From the cell containing the given text, extract its center point as [x, y] coordinate. 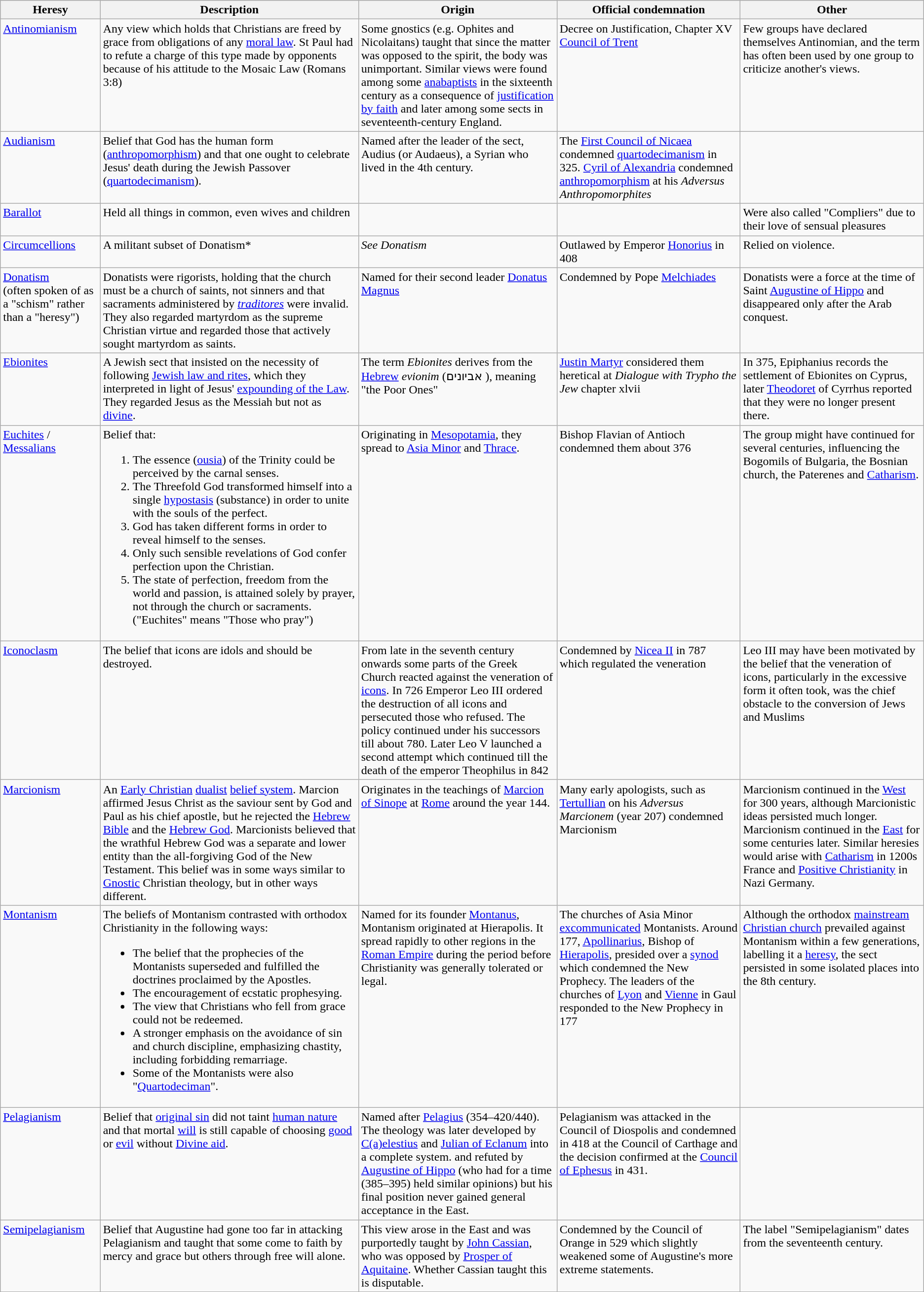
Other [832, 10]
The label "Semipelagianism" dates from the seventeenth century. [832, 1255]
Iconoclasm [50, 710]
Named after the leader of the sect, Audius (or Audaeus), a Syrian who lived in the 4th century. [458, 167]
Heresy [50, 10]
The group might have continued for several centuries, influencing the Bogomils of Bulgaria, the Bosnian church, the Paterenes and Catharism. [832, 533]
Originating in Mesopotamia, they spread to Asia Minor and Thrace. [458, 533]
Were also called "Compliers" due to their love of sensual pleasures [832, 219]
Condemned by Pope Melchiades [649, 310]
Audianism [50, 167]
Condemned by the Council of Orange in 529 which slightly weakened some of Augustine's more extreme statements. [649, 1255]
Outlawed by Emperor Honorius in 408 [649, 252]
Ebionites [50, 389]
Decree on Justification, Chapter XV Council of Trent [649, 75]
A militant subset of Donatism* [229, 252]
Semipelagianism [50, 1255]
Relied on violence. [832, 252]
Few groups have declared themselves Antinomian, and the term has often been used by one group to criticize another's views. [832, 75]
Barallot [50, 219]
Belief that original sin did not taint human nature and that mortal will is still capable of choosing good or evil without Divine aid. [229, 1163]
Originates in the teachings of Marcion of Sinope at Rome around the year 144. [458, 842]
Condemned by Nicea II in 787 which regulated the veneration [649, 710]
Donatists were a force at the time of Saint Augustine of Hippo and disappeared only after the Arab conquest. [832, 310]
The term Ebionites derives from the Hebrew evionim (אביונים ), meaning "the Poor Ones" [458, 389]
The First Council of Nicaea condemned quartodecimanism in 325. Cyril of Alexandria condemned anthropomorphism at his Adversus Anthropomorphites [649, 167]
Bishop Flavian of Antioch condemned them about 376 [649, 533]
Many early apologists, such as Tertullian on his Adversus Marcionem (year 207) condemned Marcionism [649, 842]
Origin [458, 10]
Donatism (often spoken of as a "schism" rather than a "heresy") [50, 310]
Named for their second leader Donatus Magnus [458, 310]
Montanism [50, 1006]
Belief that God has the human form (anthropomorphism) and that one ought to celebrate Jesus' death during the Jewish Passover (quartodecimanism). [229, 167]
Held all things in common, even wives and children [229, 219]
Marcionism [50, 842]
Official condemnation [649, 10]
Circumcellions [50, 252]
In 375, Epiphanius records the settlement of Ebionites on Cyprus, later Theodoret of Cyrrhus reported that they were no longer present there. [832, 389]
Euchites / Messalians [50, 533]
The belief that icons are idols and should be destroyed. [229, 710]
Pelagianism [50, 1163]
Antinomianism [50, 75]
Description [229, 10]
See Donatism [458, 252]
Justin Martyr considered them heretical at Dialogue with Trypho the Jew chapter xlvii [649, 389]
